Detect which cell encompasses the target text, then output its [X, Y] center coordinate. 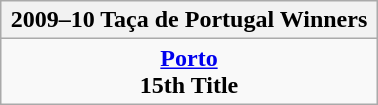
2009–10 Taça de Portugal Winners [189, 20]
Porto15th Title [189, 72]
